Locate the cell with the specified text and output its (x, y) center coordinate. 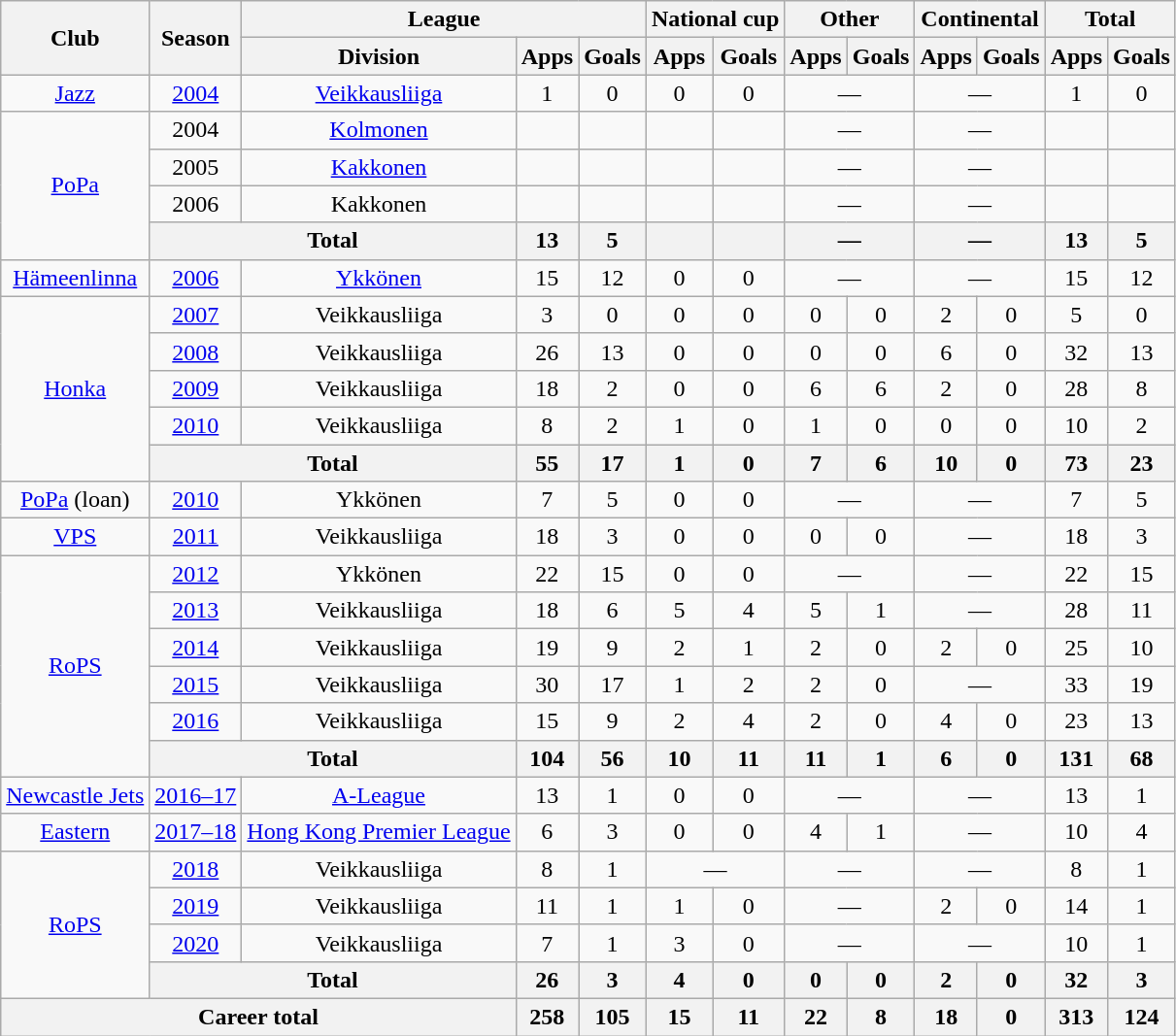
2015 (196, 685)
Other (850, 19)
2016 (196, 721)
124 (1142, 1017)
258 (547, 1017)
56 (613, 758)
VPS (76, 537)
Newcastle Jets (76, 795)
National cup (715, 19)
2007 (196, 315)
2009 (196, 388)
313 (1076, 1017)
Club (76, 38)
Hämeenlinna (76, 278)
30 (547, 685)
105 (613, 1017)
2014 (196, 648)
2005 (196, 167)
2012 (196, 574)
Kolmonen (379, 130)
Continental (980, 19)
Season (196, 38)
Career total (258, 1017)
League (445, 19)
Jazz (76, 93)
Hong Kong Premier League (379, 832)
33 (1076, 685)
2011 (196, 537)
Honka (76, 388)
Eastern (76, 832)
PoPa (76, 185)
131 (1076, 758)
2020 (196, 943)
2017–18 (196, 832)
68 (1142, 758)
2019 (196, 906)
Division (379, 56)
73 (1076, 463)
A-League (379, 795)
104 (547, 758)
2016–17 (196, 795)
25 (1076, 648)
2018 (196, 869)
14 (1076, 906)
55 (547, 463)
2008 (196, 351)
PoPa (loan) (76, 500)
2013 (196, 611)
